Identify which cell holds the provided text, then report its [X, Y] central coordinate. 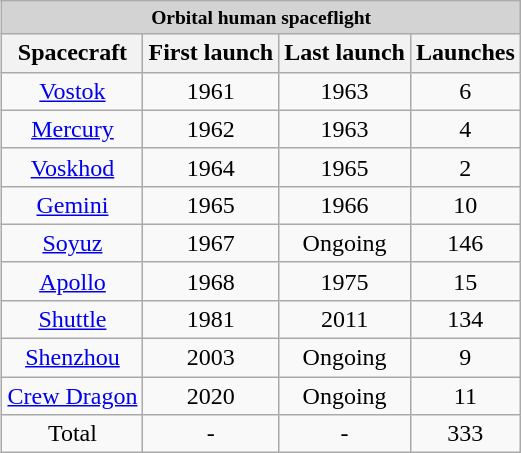
6 [465, 91]
1981 [211, 319]
Spacecraft [72, 53]
Mercury [72, 129]
Apollo [72, 281]
9 [465, 358]
Crew Dragon [72, 396]
134 [465, 319]
2003 [211, 358]
1968 [211, 281]
Gemini [72, 205]
Shenzhou [72, 358]
Orbital human spaceflight [261, 18]
1967 [211, 243]
2020 [211, 396]
146 [465, 243]
2 [465, 167]
1962 [211, 129]
10 [465, 205]
First launch [211, 53]
2011 [345, 319]
1975 [345, 281]
Last launch [345, 53]
1964 [211, 167]
333 [465, 434]
Total [72, 434]
1961 [211, 91]
1966 [345, 205]
11 [465, 396]
Launches [465, 53]
Vostok [72, 91]
4 [465, 129]
Voskhod [72, 167]
Soyuz [72, 243]
15 [465, 281]
Shuttle [72, 319]
